Identify which cell holds the provided text, then report its [X, Y] central coordinate. 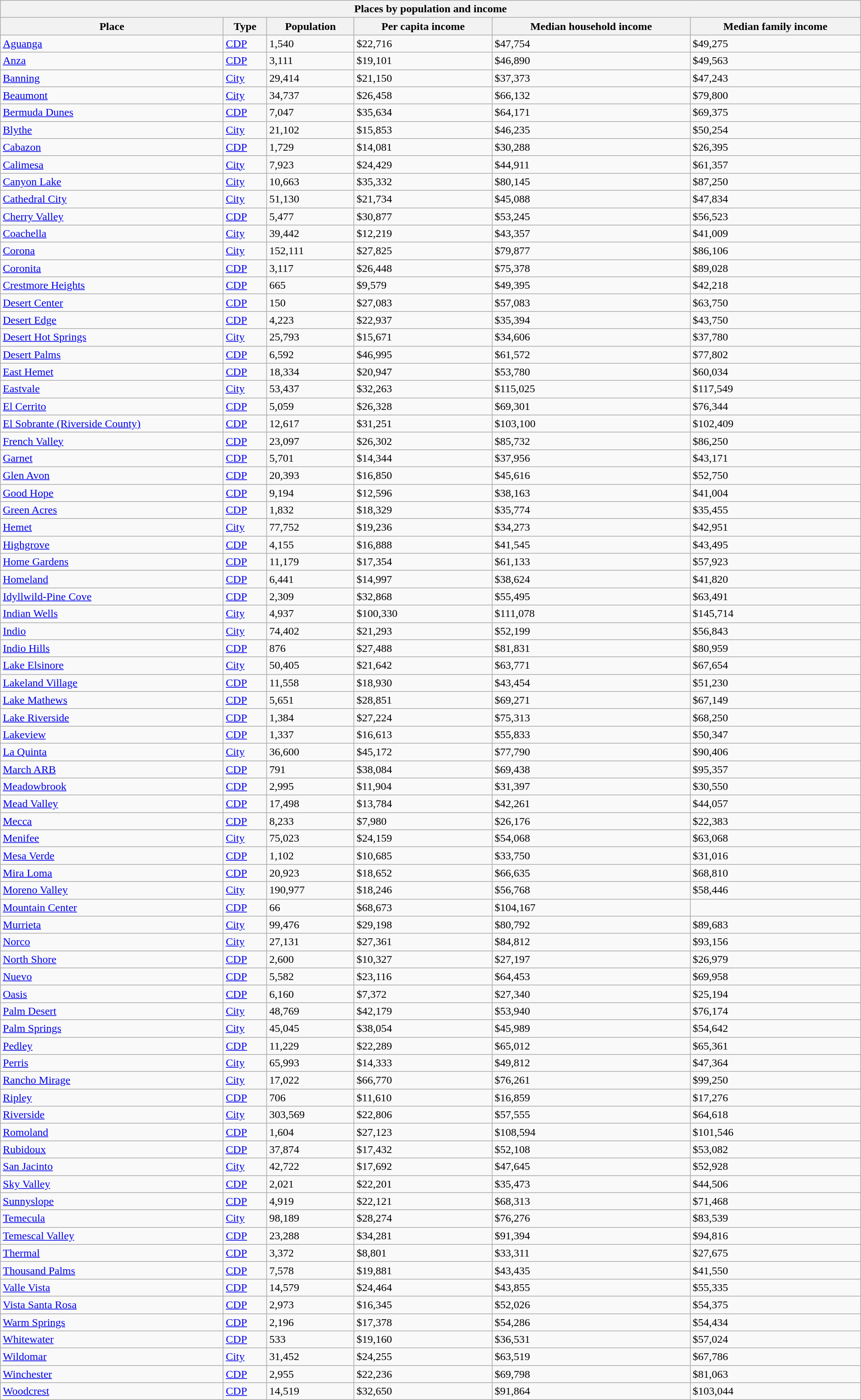
66 [311, 907]
20,393 [311, 475]
$30,288 [591, 147]
Median family income [776, 26]
$29,198 [423, 925]
706 [311, 1098]
Romoland [112, 1132]
Canyon Lake [112, 182]
$63,519 [591, 1357]
$37,373 [591, 78]
2,600 [311, 959]
Murrieta [112, 925]
North Shore [112, 959]
$25,194 [776, 994]
10,663 [311, 182]
Moreno Valley [112, 890]
$91,394 [591, 1236]
$54,642 [776, 1028]
March ARB [112, 769]
$86,250 [776, 441]
Lake Riverside [112, 717]
$43,855 [591, 1287]
Calimesa [112, 164]
1,540 [311, 44]
533 [311, 1340]
Lakeview [112, 735]
190,977 [311, 890]
Highgrove [112, 545]
$16,888 [423, 545]
$102,409 [776, 424]
$64,618 [776, 1115]
$52,199 [591, 631]
Meadowbrook [112, 787]
8,233 [311, 821]
Lake Mathews [112, 700]
Ripley [112, 1098]
Garnet [112, 458]
$24,255 [423, 1357]
$41,545 [591, 545]
$57,024 [776, 1340]
$89,028 [776, 268]
$93,156 [776, 942]
$17,354 [423, 562]
4,919 [311, 1201]
5,059 [311, 406]
Palm Desert [112, 1011]
$66,132 [591, 95]
1,337 [311, 735]
Desert Palms [112, 355]
$54,068 [591, 838]
$17,378 [423, 1322]
$60,034 [776, 372]
Beaumont [112, 95]
$85,732 [591, 441]
$34,273 [591, 527]
Valle Vista [112, 1287]
Wildomar [112, 1357]
6,160 [311, 994]
$21,734 [423, 199]
$35,455 [776, 510]
$21,150 [423, 78]
11,558 [311, 683]
$22,716 [423, 44]
$9,579 [423, 286]
$94,816 [776, 1236]
Temescal Valley [112, 1236]
$63,068 [776, 838]
$52,108 [591, 1149]
Home Gardens [112, 562]
$43,357 [591, 234]
$53,245 [591, 217]
152,111 [311, 251]
2,309 [311, 596]
$41,550 [776, 1270]
$79,800 [776, 95]
$53,780 [591, 372]
$65,012 [591, 1045]
$32,263 [423, 389]
4,223 [311, 320]
Rubidoux [112, 1149]
$69,438 [591, 769]
El Sobrante (Riverside County) [112, 424]
Homeland [112, 579]
$15,853 [423, 130]
$117,549 [776, 389]
Whitewater [112, 1340]
$49,812 [591, 1063]
Cabazon [112, 147]
Banning [112, 78]
$22,121 [423, 1201]
3,111 [311, 61]
Woodcrest [112, 1391]
31,452 [311, 1357]
2,021 [311, 1184]
25,793 [311, 337]
6,592 [311, 355]
$52,750 [776, 475]
$47,754 [591, 44]
20,923 [311, 873]
$100,330 [423, 614]
$16,850 [423, 475]
$43,171 [776, 458]
$22,937 [423, 320]
$32,650 [423, 1391]
1,604 [311, 1132]
$57,083 [591, 303]
$28,851 [423, 700]
Glen Avon [112, 475]
$38,624 [591, 579]
5,477 [311, 217]
$10,327 [423, 959]
7,923 [311, 164]
Good Hope [112, 493]
$42,179 [423, 1011]
$46,890 [591, 61]
Sky Valley [112, 1184]
42,722 [311, 1167]
French Valley [112, 441]
$26,302 [423, 441]
$14,081 [423, 147]
$55,335 [776, 1287]
$38,163 [591, 493]
$54,375 [776, 1305]
$61,133 [591, 562]
Desert Edge [112, 320]
$77,790 [591, 752]
$42,261 [591, 804]
$19,881 [423, 1270]
98,189 [311, 1218]
12,617 [311, 424]
$21,293 [423, 631]
$54,286 [591, 1322]
75,023 [311, 838]
2,955 [311, 1374]
39,442 [311, 234]
East Hemet [112, 372]
$32,868 [423, 596]
50,405 [311, 665]
$69,798 [591, 1374]
$76,261 [591, 1080]
$61,572 [591, 355]
Aguanga [112, 44]
$50,347 [776, 735]
$14,997 [423, 579]
$35,332 [423, 182]
Mecca [112, 821]
Palm Springs [112, 1028]
876 [311, 648]
17,022 [311, 1080]
$11,904 [423, 787]
$22,806 [423, 1115]
$35,473 [591, 1184]
$44,911 [591, 164]
$27,224 [423, 717]
$24,464 [423, 1287]
$80,145 [591, 182]
Nuevo [112, 976]
$108,594 [591, 1132]
$64,453 [591, 976]
$84,812 [591, 942]
$49,275 [776, 44]
Menifee [112, 838]
$16,859 [591, 1098]
$35,634 [423, 113]
$45,172 [423, 752]
$18,652 [423, 873]
Places by population and income [430, 9]
Green Acres [112, 510]
Thousand Palms [112, 1270]
34,737 [311, 95]
$22,236 [423, 1374]
23,097 [311, 441]
$45,616 [591, 475]
El Cerrito [112, 406]
74,402 [311, 631]
$50,254 [776, 130]
Pedley [112, 1045]
3,117 [311, 268]
Cathedral City [112, 199]
$17,692 [423, 1167]
$34,606 [591, 337]
$81,831 [591, 648]
$7,372 [423, 994]
$67,654 [776, 665]
Lake Elsinore [112, 665]
5,651 [311, 700]
$69,271 [591, 700]
$43,750 [776, 320]
Warm Springs [112, 1322]
$37,780 [776, 337]
$27,488 [423, 648]
$42,218 [776, 286]
$16,613 [423, 735]
$71,468 [776, 1201]
$41,004 [776, 493]
$43,495 [776, 545]
$38,084 [423, 769]
Coachella [112, 234]
Riverside [112, 1115]
$49,563 [776, 61]
$12,219 [423, 234]
1,832 [311, 510]
$17,432 [423, 1149]
1,102 [311, 856]
$56,523 [776, 217]
Mesa Verde [112, 856]
77,752 [311, 527]
Rancho Mirage [112, 1080]
23,288 [311, 1236]
$81,063 [776, 1374]
9,194 [311, 493]
$79,877 [591, 251]
$41,009 [776, 234]
2,196 [311, 1322]
$14,344 [423, 458]
2,995 [311, 787]
$17,276 [776, 1098]
$18,930 [423, 683]
$27,675 [776, 1253]
$15,671 [423, 337]
5,582 [311, 976]
2,973 [311, 1305]
$68,673 [423, 907]
$89,683 [776, 925]
150 [311, 303]
$53,940 [591, 1011]
3,372 [311, 1253]
Idyllwild-Pine Cove [112, 596]
$66,770 [423, 1080]
Cherry Valley [112, 217]
$104,167 [591, 907]
37,874 [311, 1149]
$47,645 [591, 1167]
Blythe [112, 130]
$22,289 [423, 1045]
29,414 [311, 78]
$19,101 [423, 61]
$52,026 [591, 1305]
Perris [112, 1063]
45,045 [311, 1028]
$14,333 [423, 1063]
$41,820 [776, 579]
Mead Valley [112, 804]
$33,311 [591, 1253]
$56,768 [591, 890]
Anza [112, 61]
$34,281 [423, 1236]
17,498 [311, 804]
$24,159 [423, 838]
$69,301 [591, 406]
$27,083 [423, 303]
$68,313 [591, 1201]
65,993 [311, 1063]
$103,044 [776, 1391]
$53,082 [776, 1149]
Bermuda Dunes [112, 113]
$24,429 [423, 164]
$52,928 [776, 1167]
Corona [112, 251]
$45,989 [591, 1028]
Desert Hot Springs [112, 337]
$80,959 [776, 648]
$103,100 [591, 424]
$45,088 [591, 199]
$58,446 [776, 890]
$56,843 [776, 631]
$83,539 [776, 1218]
36,600 [311, 752]
$64,171 [591, 113]
$90,406 [776, 752]
$30,877 [423, 217]
$47,243 [776, 78]
$31,251 [423, 424]
$22,201 [423, 1184]
$13,784 [423, 804]
$31,016 [776, 856]
14,579 [311, 1287]
$46,235 [591, 130]
$91,864 [591, 1391]
$42,951 [776, 527]
Place [112, 26]
$26,448 [423, 268]
5,701 [311, 458]
Indian Wells [112, 614]
$57,555 [591, 1115]
$63,750 [776, 303]
$7,980 [423, 821]
$65,361 [776, 1045]
7,578 [311, 1270]
$43,435 [591, 1270]
$19,236 [423, 527]
$35,394 [591, 320]
$27,340 [591, 994]
48,769 [311, 1011]
Indio Hills [112, 648]
Winchester [112, 1374]
Per capita income [423, 26]
$37,956 [591, 458]
$26,979 [776, 959]
$38,054 [423, 1028]
Type [245, 26]
51,130 [311, 199]
$95,357 [776, 769]
$30,550 [776, 787]
$12,596 [423, 493]
$75,313 [591, 717]
$47,834 [776, 199]
Mountain Center [112, 907]
Norco [112, 942]
$69,375 [776, 113]
Desert Center [112, 303]
665 [311, 286]
$61,357 [776, 164]
San Jacinto [112, 1167]
$145,714 [776, 614]
Vista Santa Rosa [112, 1305]
$76,276 [591, 1218]
$86,106 [776, 251]
$47,364 [776, 1063]
$51,230 [776, 683]
$22,383 [776, 821]
$57,923 [776, 562]
$75,378 [591, 268]
$26,176 [591, 821]
$69,958 [776, 976]
$11,610 [423, 1098]
4,155 [311, 545]
$16,345 [423, 1305]
Indio [112, 631]
$26,395 [776, 147]
$33,750 [591, 856]
$44,057 [776, 804]
$26,328 [423, 406]
$18,246 [423, 890]
$23,116 [423, 976]
$18,329 [423, 510]
$63,491 [776, 596]
53,437 [311, 389]
18,334 [311, 372]
$80,792 [591, 925]
Sunnyslope [112, 1201]
21,102 [311, 130]
$111,078 [591, 614]
$66,635 [591, 873]
$36,531 [591, 1340]
$87,250 [776, 182]
$54,434 [776, 1322]
$68,250 [776, 717]
$10,685 [423, 856]
Hemet [112, 527]
Mira Loma [112, 873]
$28,274 [423, 1218]
27,131 [311, 942]
$20,947 [423, 372]
$67,786 [776, 1357]
$35,774 [591, 510]
$115,025 [591, 389]
$101,546 [776, 1132]
$77,802 [776, 355]
$27,361 [423, 942]
$55,495 [591, 596]
$31,397 [591, 787]
Oasis [112, 994]
$99,250 [776, 1080]
La Quinta [112, 752]
99,476 [311, 925]
$55,833 [591, 735]
Temecula [112, 1218]
$19,160 [423, 1340]
6,441 [311, 579]
$26,458 [423, 95]
$27,825 [423, 251]
$76,174 [776, 1011]
$43,454 [591, 683]
Thermal [112, 1253]
4,937 [311, 614]
$76,344 [776, 406]
$49,395 [591, 286]
1,729 [311, 147]
$67,149 [776, 700]
Coronita [112, 268]
$21,642 [423, 665]
Population [311, 26]
Lakeland Village [112, 683]
$27,197 [591, 959]
$63,771 [591, 665]
791 [311, 769]
$46,995 [423, 355]
$68,810 [776, 873]
Median household income [591, 26]
7,047 [311, 113]
303,569 [311, 1115]
11,229 [311, 1045]
Eastvale [112, 389]
1,384 [311, 717]
$44,506 [776, 1184]
$8,801 [423, 1253]
14,519 [311, 1391]
$27,123 [423, 1132]
11,179 [311, 562]
Crestmore Heights [112, 286]
